Determine the [X, Y] coordinate at the center of the cell enclosing the given text.  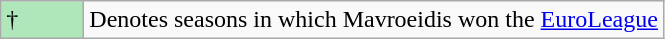
Denotes seasons in which Mavroeidis won the EuroLeague [374, 20]
† [42, 20]
